Determine the (x, y) coordinate at the center of the cell enclosing the given text.  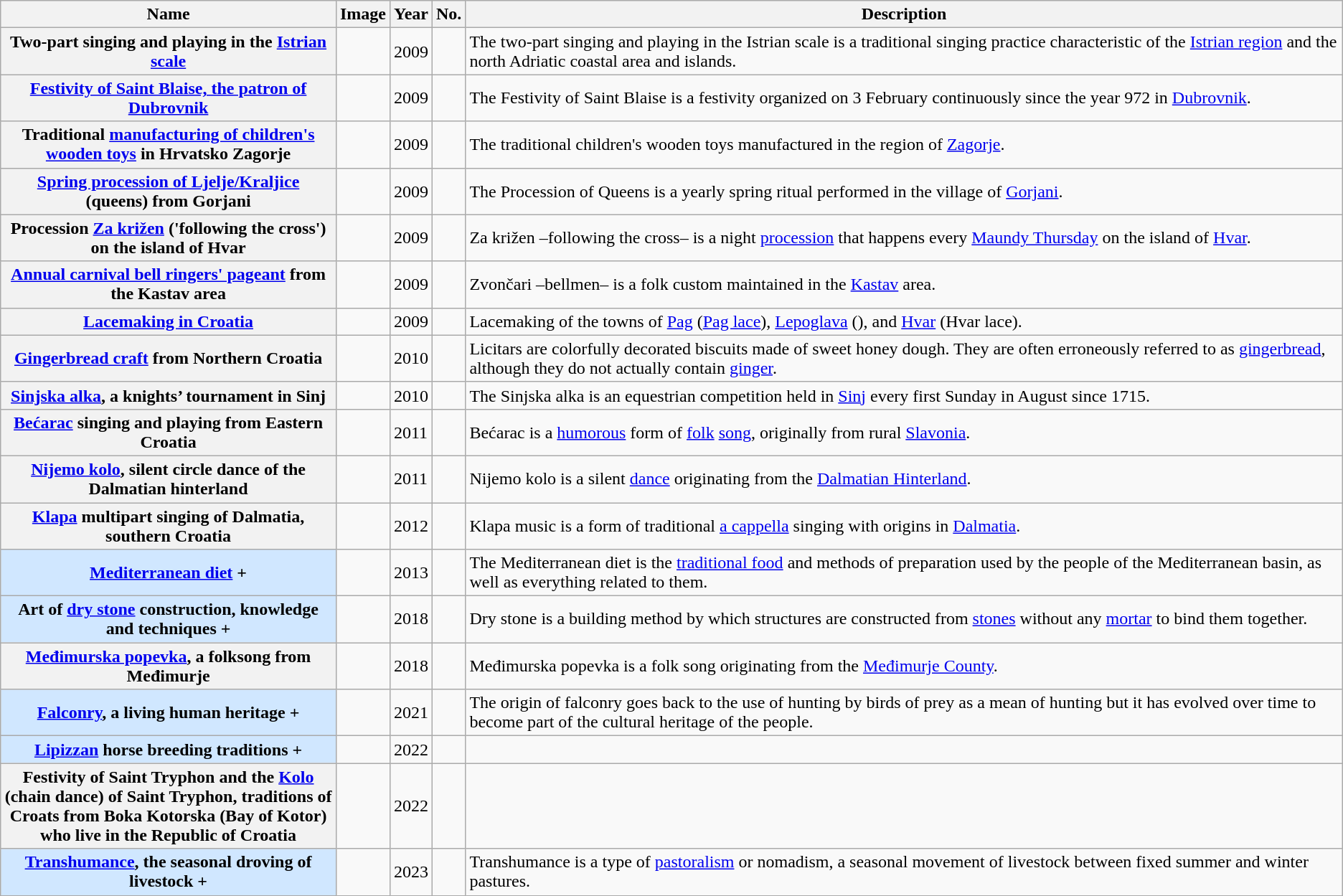
Bećarac is a humorous form of folk song, originally from rural Slavonia. (904, 432)
Nijemo kolo, silent circle dance of the Dalmatian hinterland (169, 479)
Sinjska alka, a knights’ tournament in Sinj (169, 395)
Transhumance, the seasonal droving of livestock + (169, 872)
Mediterranean diet + (169, 572)
Spring procession of Ljelje/Kraljice (queens) from Gorjani (169, 191)
Zvončari –bellmen– is a folk custom maintained in the Kastav area. (904, 284)
The Sinjska alka is an equestrian competition held in Sinj every first Sunday in August since 1715. (904, 395)
Transhumance is a type of pastoralism or nomadism, a seasonal movement of livestock between fixed summer and winter pastures. (904, 872)
Bećarac singing and playing from Eastern Croatia (169, 432)
Festivity of Saint Blaise, the patron of Dubrovnik (169, 98)
Image (363, 14)
Year (410, 14)
Traditional manufacturing of children's wooden toys in Hrvatsko Zagorje (169, 145)
Klapa multipart singing of Dalmatia, southern Croatia (169, 525)
Dry stone is a building method by which structures are constructed from stones without any mortar to bind them together. (904, 620)
No. (448, 14)
Nijemo kolo is a silent dance originating from the Dalmatian Hinterland. (904, 479)
The traditional children's wooden toys manufactured in the region of Zagorje. (904, 145)
Annual carnival bell ringers' pageant from the Kastav area (169, 284)
2021 (410, 713)
Lipizzan horse breeding traditions + (169, 750)
Name (169, 14)
Klapa music is a form of traditional a cappella singing with origins in Dalmatia. (904, 525)
Description (904, 14)
2012 (410, 525)
Lacemaking in Croatia (169, 321)
Za križen –following the cross– is a night procession that happens every Maundy Thursday on the island of Hvar. (904, 238)
Gingerbread craft from Northern Croatia (169, 359)
Two-part singing and playing in the Istrian scale (169, 52)
Međimurska popevka is a folk song originating from the Međimurje County. (904, 666)
Procession Za križen ('following the cross') on the island of Hvar (169, 238)
2013 (410, 572)
Lacemaking of the towns of Pag (Pag lace), Lepoglava (), and Hvar (Hvar lace). (904, 321)
Međimurska popevka, a folksong from Međimurje (169, 666)
Art of dry stone construction, knowledge and techniques + (169, 620)
Falconry, a living human heritage + (169, 713)
The Procession of Queens is a yearly spring ritual performed in the village of Gorjani. (904, 191)
The Festivity of Saint Blaise is a festivity organized on 3 February continuously since the year 972 in Dubrovnik. (904, 98)
2023 (410, 872)
